Search for the cell housing the specified text and yield its (X, Y) center coordinate. 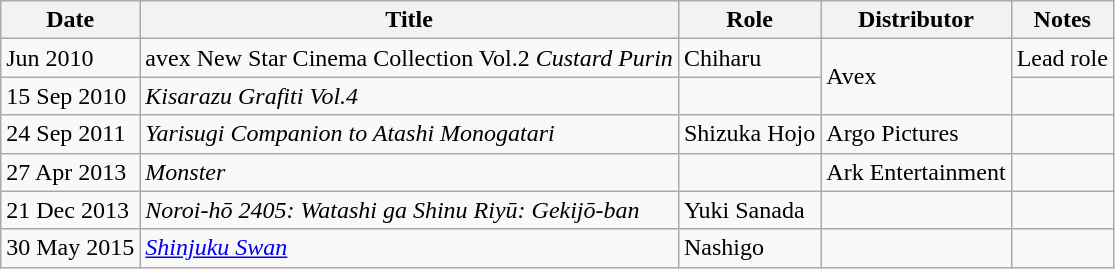
21 Dec 2013 (70, 210)
Nashigo (749, 248)
Avex (916, 77)
Shizuka Hojo (749, 134)
Role (749, 20)
Yuki Sanada (749, 210)
30 May 2015 (70, 248)
Yarisugi Companion to Atashi Monogatari (410, 134)
15 Sep 2010 (70, 96)
24 Sep 2011 (70, 134)
Kisarazu Grafiti Vol.4 (410, 96)
Ark Entertainment (916, 172)
Lead role (1062, 58)
Jun 2010 (70, 58)
avex New Star Cinema Collection Vol.2 Custard Purin (410, 58)
Date (70, 20)
Chiharu (749, 58)
Title (410, 20)
Distributor (916, 20)
Shinjuku Swan (410, 248)
Noroi-hō 2405: Watashi ga Shinu Riyū: Gekijō-ban (410, 210)
27 Apr 2013 (70, 172)
Notes (1062, 20)
Monster (410, 172)
Argo Pictures (916, 134)
